Search for the cell housing the specified text and yield its [x, y] center coordinate. 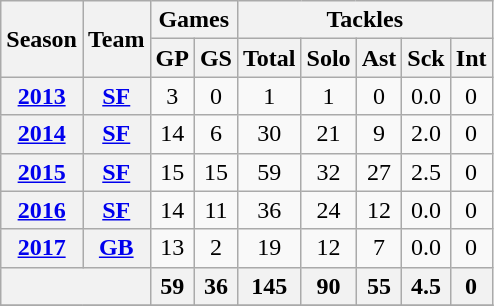
11 [216, 210]
19 [269, 248]
9 [379, 134]
27 [379, 172]
2017 [42, 248]
24 [328, 210]
55 [379, 286]
30 [269, 134]
32 [328, 172]
2.5 [426, 172]
GB [116, 248]
4.5 [426, 286]
2.0 [426, 134]
145 [269, 286]
Games [194, 20]
2 [216, 248]
Sck [426, 58]
Season [42, 39]
21 [328, 134]
2016 [42, 210]
Ast [379, 58]
2013 [42, 96]
GS [216, 58]
6 [216, 134]
90 [328, 286]
Int [471, 58]
13 [172, 248]
GP [172, 58]
7 [379, 248]
Total [269, 58]
2015 [42, 172]
Tackles [364, 20]
Solo [328, 58]
3 [172, 96]
2014 [42, 134]
Team [116, 39]
